Locate the cell with the specified text and output its [X, Y] center coordinate. 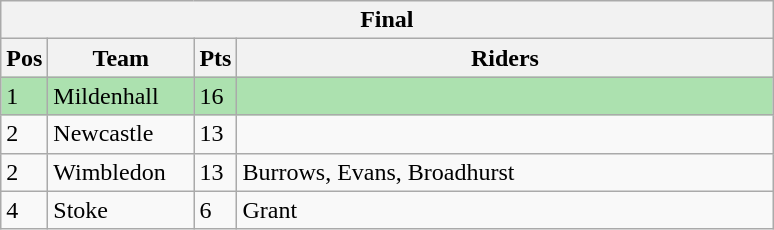
Grant [505, 210]
Newcastle [121, 134]
16 [216, 96]
Burrows, Evans, Broadhurst [505, 172]
Wimbledon [121, 172]
Pts [216, 58]
Mildenhall [121, 96]
1 [24, 96]
4 [24, 210]
Stoke [121, 210]
Riders [505, 58]
Pos [24, 58]
6 [216, 210]
Team [121, 58]
Final [387, 20]
